Output the [x, y] coordinate of the center of the cell containing the given text.  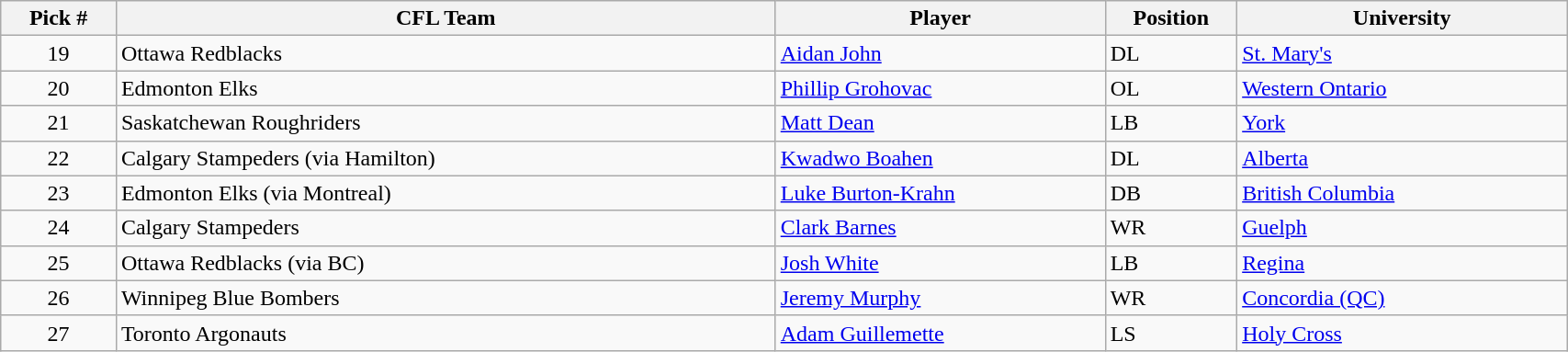
Calgary Stampeders [446, 228]
24 [59, 228]
York [1402, 123]
Ottawa Redblacks [446, 53]
Guelph [1402, 228]
Matt Dean [941, 123]
Western Ontario [1402, 88]
Phillip Grohovac [941, 88]
University [1402, 18]
DB [1171, 193]
21 [59, 123]
Player [941, 18]
19 [59, 53]
Calgary Stampeders (via Hamilton) [446, 158]
St. Mary's [1402, 53]
Saskatchewan Roughriders [446, 123]
20 [59, 88]
Aidan John [941, 53]
Position [1171, 18]
Holy Cross [1402, 333]
Regina [1402, 263]
Josh White [941, 263]
Ottawa Redblacks (via BC) [446, 263]
Pick # [59, 18]
CFL Team [446, 18]
22 [59, 158]
Clark Barnes [941, 228]
LS [1171, 333]
British Columbia [1402, 193]
23 [59, 193]
Alberta [1402, 158]
Concordia (QC) [1402, 298]
25 [59, 263]
26 [59, 298]
Winnipeg Blue Bombers [446, 298]
27 [59, 333]
OL [1171, 88]
Adam Guillemette [941, 333]
Toronto Argonauts [446, 333]
Kwadwo Boahen [941, 158]
Edmonton Elks (via Montreal) [446, 193]
Jeremy Murphy [941, 298]
Edmonton Elks [446, 88]
Luke Burton-Krahn [941, 193]
